Scan for the cell matching the given text and deliver its (x, y) coordinate at center. 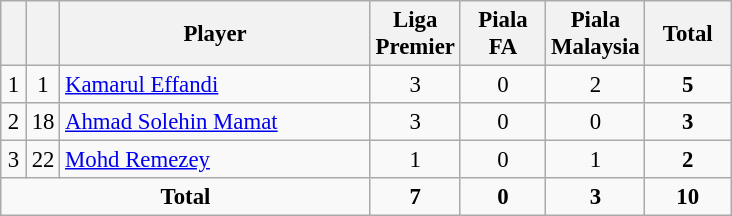
18 (42, 122)
Player (216, 34)
10 (688, 197)
Ahmad Solehin Mamat (216, 122)
Liga Premier (415, 34)
Kamarul Effandi (216, 85)
22 (42, 160)
5 (688, 85)
Piala FA (503, 34)
7 (415, 197)
Piala Malaysia (596, 34)
Mohd Remezey (216, 160)
